Output the [X, Y] coordinate of the center of the cell containing the given text.  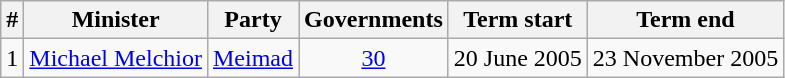
20 June 2005 [518, 58]
23 November 2005 [685, 58]
Meimad [252, 58]
Party [252, 20]
30 [374, 58]
Michael Melchior [116, 58]
1 [12, 58]
# [12, 20]
Minister [116, 20]
Governments [374, 20]
Term start [518, 20]
Term end [685, 20]
